Scan for the cell matching the given text and deliver its (X, Y) coordinate at center. 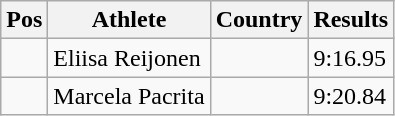
Pos (24, 20)
9:20.84 (351, 96)
Eliisa Reijonen (129, 58)
Results (351, 20)
Athlete (129, 20)
Marcela Pacrita (129, 96)
9:16.95 (351, 58)
Country (259, 20)
